Output the [X, Y] coordinate of the center of the cell containing the given text.  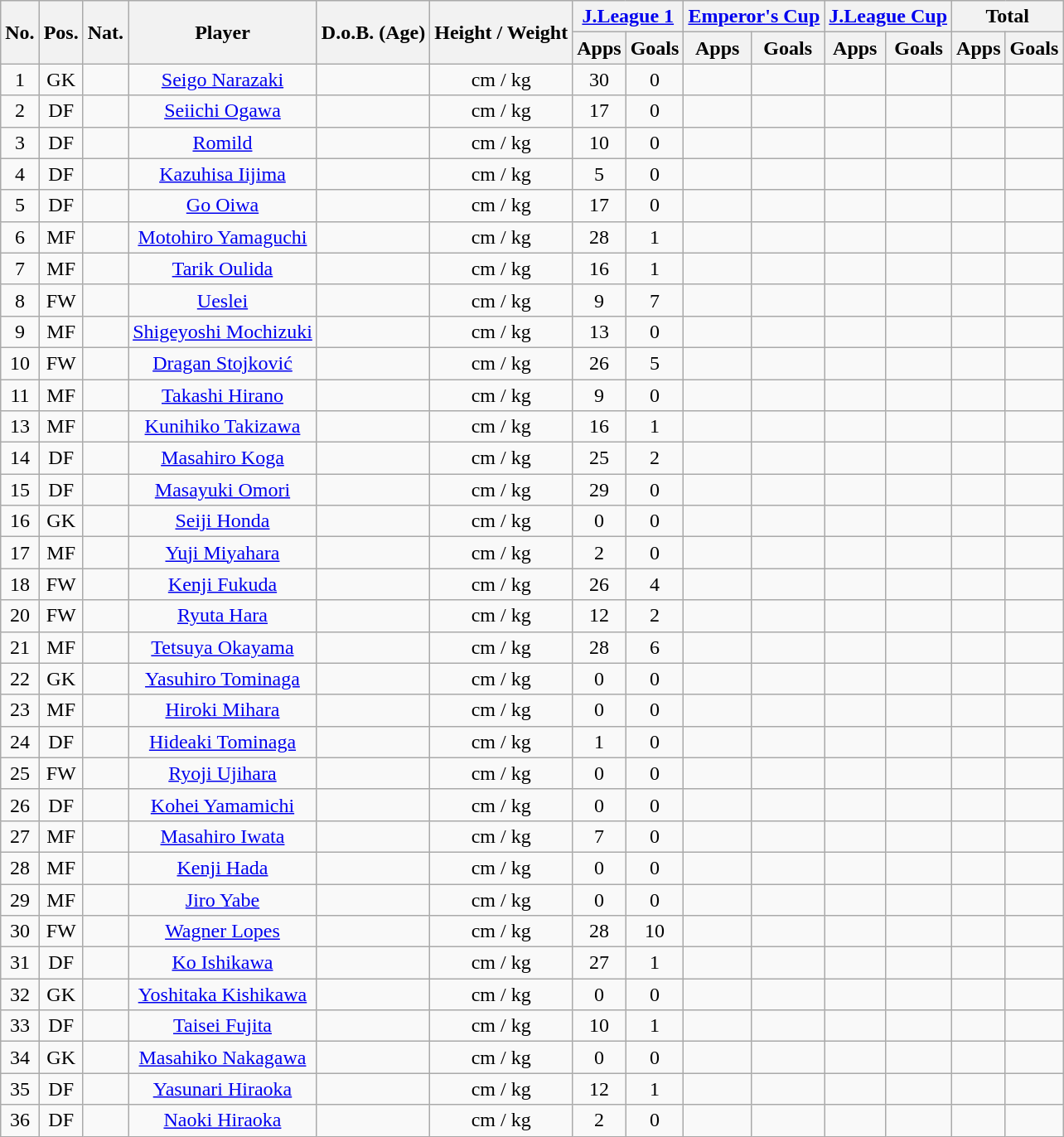
Masahiro Koga [223, 458]
Hiroki Mihara [223, 710]
Pos. [61, 32]
Tarik Oulida [223, 269]
Yasunari Hiraoka [223, 1089]
Seiji Honda [223, 521]
Wagner Lopes [223, 931]
Kazuhisa Iijima [223, 174]
Dragan Stojković [223, 363]
No. [20, 32]
J.League 1 [628, 17]
36 [20, 1120]
8 [20, 300]
Romild [223, 143]
Go Oiwa [223, 206]
24 [20, 742]
32 [20, 994]
Ryuta Hara [223, 616]
Jiro Yabe [223, 899]
Ueslei [223, 300]
33 [20, 1026]
Motohiro Yamaguchi [223, 237]
11 [20, 395]
Ko Ishikawa [223, 963]
31 [20, 963]
Tetsuya Okayama [223, 647]
18 [20, 584]
Seiichi Ogawa [223, 111]
Kenji Hada [223, 868]
Nat. [105, 32]
Kohei Yamamichi [223, 805]
Hideaki Tominaga [223, 742]
Yasuhiro Tominaga [223, 679]
Shigeyoshi Mochizuki [223, 331]
35 [20, 1089]
Taisei Fujita [223, 1026]
34 [20, 1057]
Kenji Fukuda [223, 584]
21 [20, 647]
Masahiko Nakagawa [223, 1057]
Player [223, 32]
Height / Weight [501, 32]
Total [1008, 17]
Yoshitaka Kishikawa [223, 994]
J.League Cup [888, 17]
20 [20, 616]
22 [20, 679]
Masayuki Omori [223, 490]
Emperor's Cup [754, 17]
Ryoji Ujihara [223, 773]
Naoki Hiraoka [223, 1120]
Seigo Narazaki [223, 80]
14 [20, 458]
15 [20, 490]
Takashi Hirano [223, 395]
D.o.B. (Age) [373, 32]
Kunihiko Takizawa [223, 427]
Masahiro Iwata [223, 836]
23 [20, 710]
Yuji Miyahara [223, 553]
3 [20, 143]
